Detect which cell encompasses the target text, then output its [x, y] center coordinate. 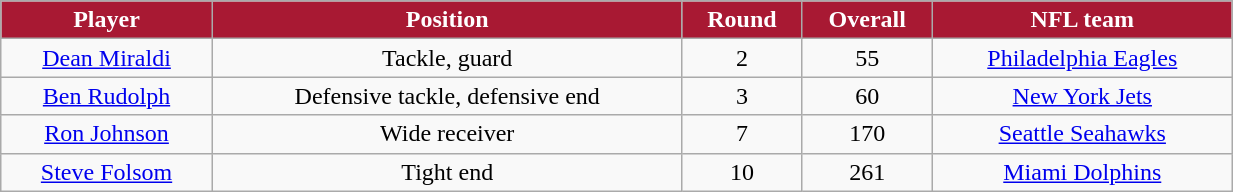
Ben Rudolph [107, 96]
Player [107, 20]
Defensive tackle, defensive end [447, 96]
60 [868, 96]
NFL team [1082, 20]
170 [868, 134]
55 [868, 58]
Tight end [447, 172]
New York Jets [1082, 96]
Dean Miraldi [107, 58]
2 [742, 58]
10 [742, 172]
Round [742, 20]
7 [742, 134]
261 [868, 172]
Position [447, 20]
Philadelphia Eagles [1082, 58]
Steve Folsom [107, 172]
Seattle Seahawks [1082, 134]
Ron Johnson [107, 134]
Miami Dolphins [1082, 172]
Wide receiver [447, 134]
3 [742, 96]
Overall [868, 20]
Tackle, guard [447, 58]
